Return the [x, y] coordinate for the center point of the cell that contains the specified text.  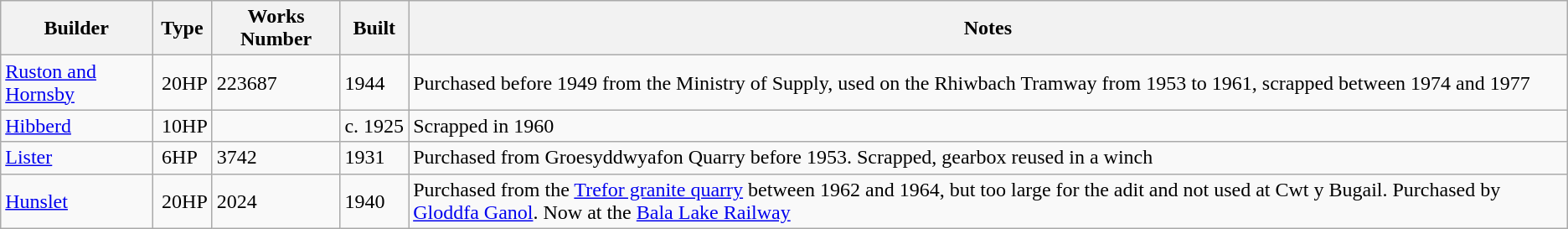
Built [374, 29]
c. 1925 [374, 126]
Scrapped in 1960 [988, 126]
Notes [988, 29]
Hunslet [77, 201]
3742 [276, 158]
1931 [374, 158]
Works Number [276, 29]
1944 [374, 82]
Ruston and Hornsby [77, 82]
Lister [77, 158]
Builder [77, 29]
10HP [183, 126]
6HP [183, 158]
2024 [276, 201]
1940 [374, 201]
Hibberd [77, 126]
223687 [276, 82]
Type [183, 29]
Purchased before 1949 from the Ministry of Supply, used on the Rhiwbach Tramway from 1953 to 1961, scrapped between 1974 and 1977 [988, 82]
Purchased from Groesyddwyafon Quarry before 1953. Scrapped, gearbox reused in a winch [988, 158]
